Determine the (x, y) coordinate at the center of the cell enclosing the given text.  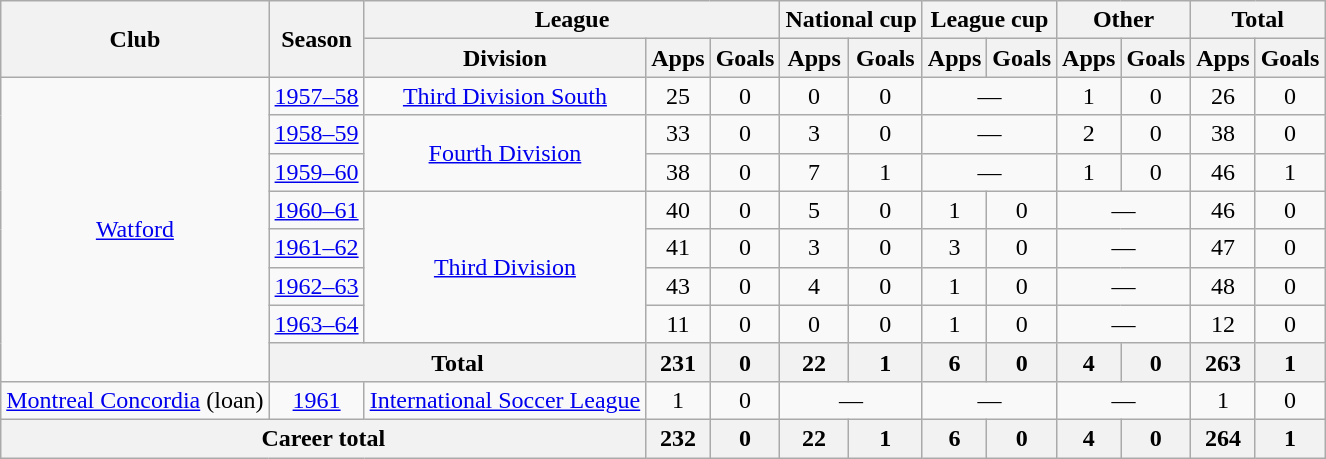
12 (1223, 324)
Career total (324, 438)
48 (1223, 286)
264 (1223, 438)
47 (1223, 248)
263 (1223, 362)
7 (814, 172)
League (572, 20)
1963–64 (316, 324)
26 (1223, 96)
1961 (316, 400)
National cup (851, 20)
1959–60 (316, 172)
1961–62 (316, 248)
Season (316, 39)
Club (135, 39)
Third Division South (505, 96)
43 (678, 286)
40 (678, 210)
Other (1124, 20)
Division (505, 58)
Montreal Concordia (loan) (135, 400)
2 (1089, 134)
International Soccer League (505, 400)
232 (678, 438)
1962–63 (316, 286)
Watford (135, 229)
League cup (989, 20)
11 (678, 324)
33 (678, 134)
1957–58 (316, 96)
25 (678, 96)
Third Division (505, 267)
Fourth Division (505, 153)
5 (814, 210)
231 (678, 362)
41 (678, 248)
1960–61 (316, 210)
1958–59 (316, 134)
